Output the [x, y] coordinate of the center of the cell containing the given text.  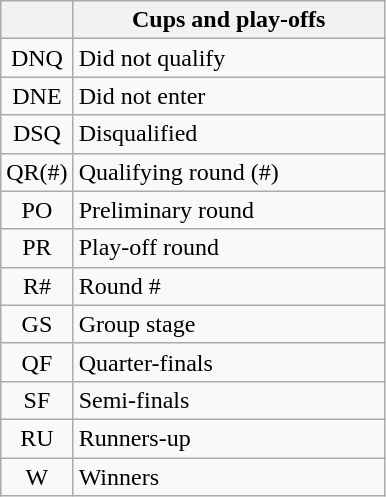
Semi-finals [228, 400]
Disqualified [228, 134]
Winners [228, 477]
W [37, 477]
QR(#) [37, 172]
QF [37, 362]
Did not enter [228, 96]
Runners-up [228, 438]
Cups and play-offs [228, 20]
Group stage [228, 324]
GS [37, 324]
PR [37, 248]
Round # [228, 286]
Quarter-finals [228, 362]
SF [37, 400]
Play-off round [228, 248]
Did not qualify [228, 58]
DNQ [37, 58]
Qualifying round (#) [228, 172]
Preliminary round [228, 210]
R# [37, 286]
DNE [37, 96]
PO [37, 210]
DSQ [37, 134]
RU [37, 438]
